Pinpoint the cell where the given text exists, returning its [X, Y] midpoint coordinate. 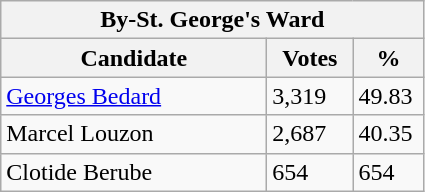
40.35 [388, 134]
Candidate [134, 58]
By-St. George's Ward [212, 20]
Clotide Berube [134, 172]
49.83 [388, 96]
Georges Bedard [134, 96]
% [388, 58]
Votes [310, 58]
3,319 [310, 96]
2,687 [310, 134]
Marcel Louzon [134, 134]
